Return [X, Y] of the center of cell containing provided text 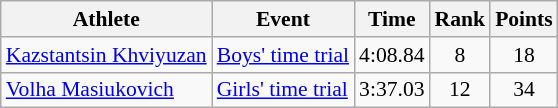
Girls' time trial [283, 90]
Points [524, 19]
Volha Masiukovich [106, 90]
Boys' time trial [283, 55]
Kazstantsin Khviyuzan [106, 55]
12 [460, 90]
Athlete [106, 19]
Rank [460, 19]
34 [524, 90]
Event [283, 19]
8 [460, 55]
18 [524, 55]
Time [392, 19]
4:08.84 [392, 55]
3:37.03 [392, 90]
